Return the [x, y] coordinate for the center point of the cell that contains the specified text.  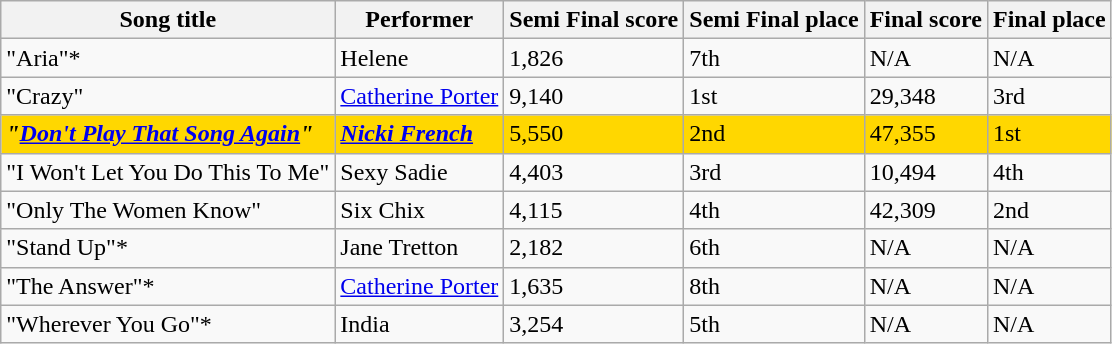
Semi Final score [594, 20]
3,254 [594, 324]
5,550 [594, 134]
Helene [420, 58]
"Crazy" [168, 96]
"The Answer"* [168, 286]
1,635 [594, 286]
"Only The Women Know" [168, 210]
10,494 [926, 172]
29,348 [926, 96]
"Wherever You Go"* [168, 324]
"I Won't Let You Do This To Me" [168, 172]
4,403 [594, 172]
Nicki French [420, 134]
6th [774, 248]
2,182 [594, 248]
5th [774, 324]
47,355 [926, 134]
Six Chix [420, 210]
Sexy Sadie [420, 172]
1,826 [594, 58]
"Don't Play That Song Again" [168, 134]
42,309 [926, 210]
Jane Tretton [420, 248]
4,115 [594, 210]
Final place [1049, 20]
"Stand Up"* [168, 248]
Final score [926, 20]
Song title [168, 20]
India [420, 324]
Semi Final place [774, 20]
"Aria"* [168, 58]
Performer [420, 20]
9,140 [594, 96]
8th [774, 286]
7th [774, 58]
